Detect which cell encompasses the target text, then output its (x, y) center coordinate. 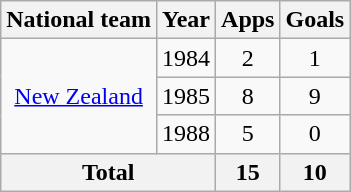
10 (315, 172)
Apps (248, 20)
2 (248, 58)
Total (108, 172)
5 (248, 134)
New Zealand (79, 96)
8 (248, 96)
1988 (186, 134)
National team (79, 20)
1985 (186, 96)
Goals (315, 20)
15 (248, 172)
0 (315, 134)
Year (186, 20)
1984 (186, 58)
9 (315, 96)
1 (315, 58)
